Determine the [X, Y] coordinate at the center of the cell enclosing the given text.  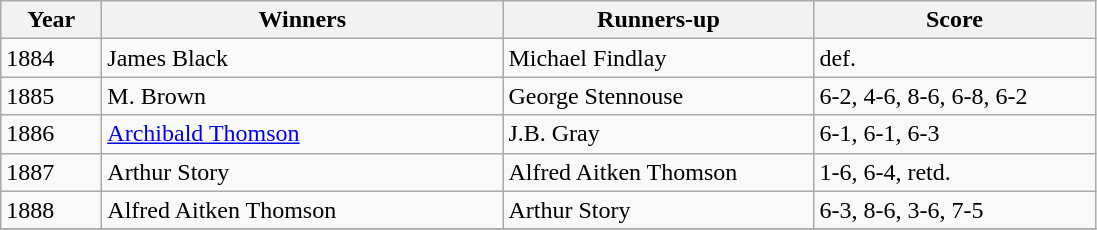
M. Brown [302, 96]
6-1, 6-1, 6-3 [954, 134]
Michael Findlay [658, 58]
1885 [52, 96]
J.B. Gray [658, 134]
1886 [52, 134]
1884 [52, 58]
6-2, 4-6, 8-6, 6-8, 6-2 [954, 96]
Archibald Thomson [302, 134]
James Black [302, 58]
George Stennouse [658, 96]
Year [52, 20]
1-6, 6-4, retd. [954, 172]
Runners-up [658, 20]
Score [954, 20]
6-3, 8-6, 3-6, 7-5 [954, 210]
1887 [52, 172]
1888 [52, 210]
def. [954, 58]
Winners [302, 20]
